Identify which cell holds the provided text, then report its [X, Y] central coordinate. 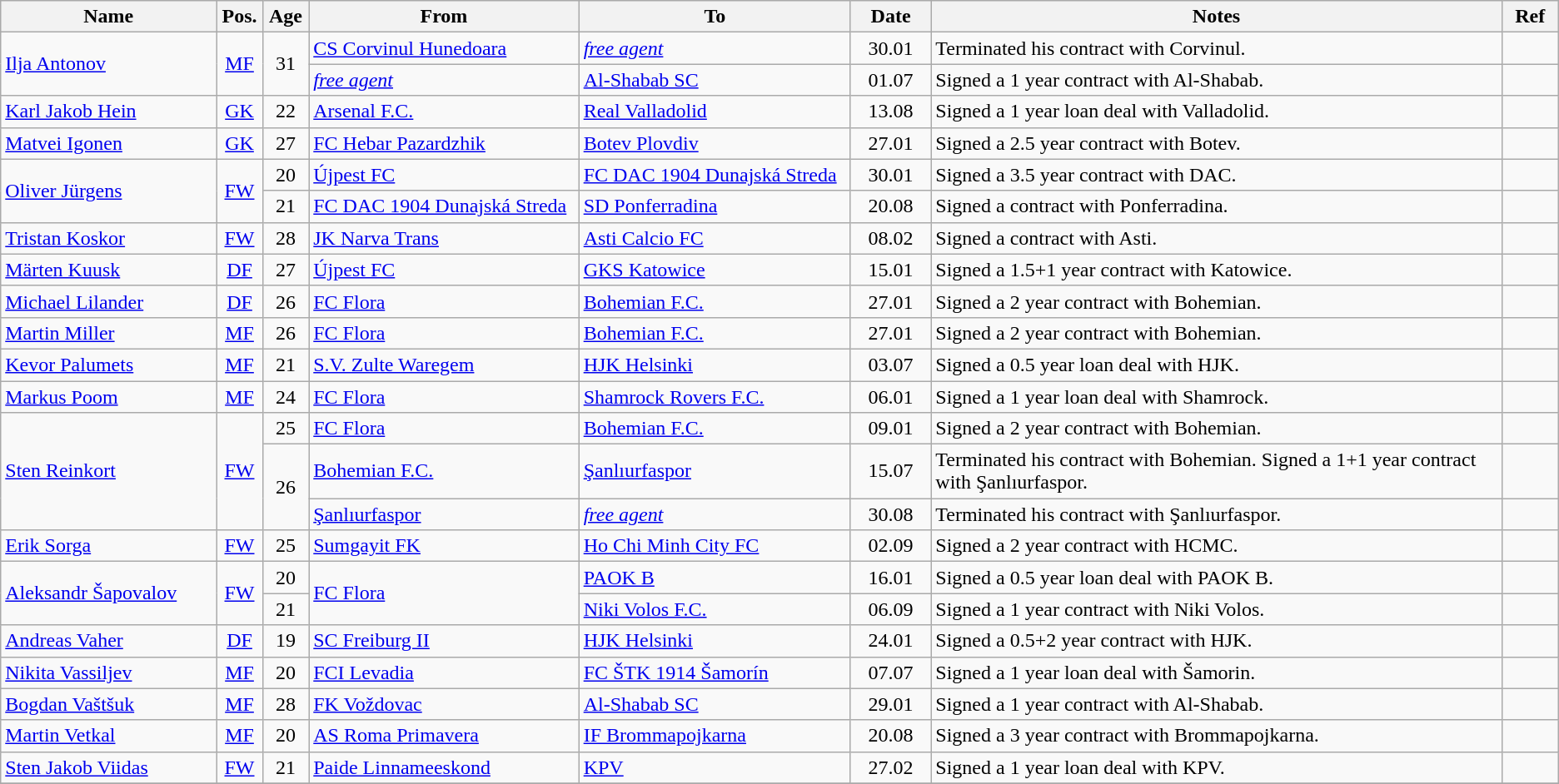
From [444, 17]
09.01 [890, 429]
19 [285, 641]
IF Brommapojkarna [715, 736]
S.V. Zulte Waregem [444, 365]
Name [108, 17]
Signed a 3 year contract with Brommapojkarna. [1217, 736]
Nikita Vassiljev [108, 672]
KPV [715, 767]
16.01 [890, 578]
Signed a 0.5 year loan deal with HJK. [1217, 365]
FK Voždovac [444, 704]
Sumgayit FK [444, 546]
Ho Chi Minh City FC [715, 546]
Signed a 2 year contract with HCMC. [1217, 546]
Signed a 1.5+1 year contract with Katowice. [1217, 270]
30.08 [890, 514]
15.07 [890, 471]
Martin Vetkal [108, 736]
06.09 [890, 609]
Signed a 1 year loan deal with Shamrock. [1217, 397]
Terminated his contract with Bohemian. Signed a 1+1 year contract with Şanlıurfaspor. [1217, 471]
Michael Lilander [108, 301]
Signed a 2.5 year contract with Botev. [1217, 143]
24 [285, 397]
Tristan Koskor [108, 238]
Märten Kuusk [108, 270]
Andreas Vaher [108, 641]
Signed a 1 year loan deal with KPV. [1217, 767]
AS Roma Primavera [444, 736]
13.08 [890, 112]
02.09 [890, 546]
Markus Poom [108, 397]
Age [285, 17]
22 [285, 112]
07.07 [890, 672]
FC ŠTK 1914 Šamorín [715, 672]
Notes [1217, 17]
Botev Plovdiv [715, 143]
Martin Miller [108, 333]
Ilja Antonov [108, 64]
31 [285, 64]
24.01 [890, 641]
Date [890, 17]
FCI Levadia [444, 672]
03.07 [890, 365]
15.01 [890, 270]
Bogdan Vaštšuk [108, 704]
CS Corvinul Hunedoara [444, 48]
Arsenal F.C. [444, 112]
06.01 [890, 397]
Sten Reinkort [108, 471]
Oliver Jürgens [108, 191]
GKS Katowice [715, 270]
01.07 [890, 80]
SC Freiburg II [444, 641]
Kevor Palumets [108, 365]
Karl Jakob Hein [108, 112]
JK Narva Trans [444, 238]
08.02 [890, 238]
Signed a 1 year contract with Niki Volos. [1217, 609]
FC Hebar Pazardzhik [444, 143]
Signed a 1 year loan deal with Valladolid. [1217, 112]
Signed a 1 year loan deal with Šamorin. [1217, 672]
PAOK B [715, 578]
Real Valladolid [715, 112]
Shamrock Rovers F.C. [715, 397]
Niki Volos F.C. [715, 609]
To [715, 17]
Asti Calcio FC [715, 238]
Sten Jakob Viidas [108, 767]
Erik Sorga [108, 546]
Terminated his contract with Şanlıurfaspor. [1217, 514]
29.01 [890, 704]
Terminated his contract with Corvinul. [1217, 48]
SD Ponferradina [715, 206]
Signed a 0.5+2 year contract with HJK. [1217, 641]
Signed a 0.5 year loan deal with PAOK B. [1217, 578]
Signed a contract with Asti. [1217, 238]
Signed a 3.5 year contract with DAC. [1217, 175]
Ref [1530, 17]
Signed a contract with Ponferradina. [1217, 206]
Pos. [240, 17]
Aleksandr Šapovalov [108, 593]
Paide Linnameeskond [444, 767]
27.02 [890, 767]
Matvei Igonen [108, 143]
